Pinpoint the cell where the given text exists, returning its [x, y] midpoint coordinate. 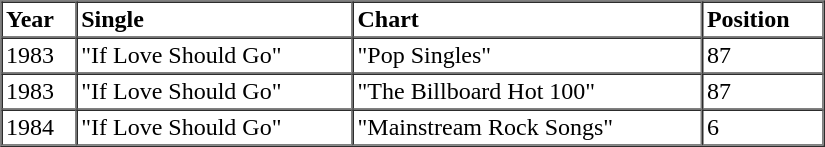
6 [762, 128]
Single [215, 20]
Year [40, 20]
Chart [528, 20]
"Mainstream Rock Songs" [528, 128]
"The Billboard Hot 100" [528, 92]
1984 [40, 128]
"Pop Singles" [528, 56]
Position [762, 20]
